Detect which cell encompasses the target text, then output its (X, Y) center coordinate. 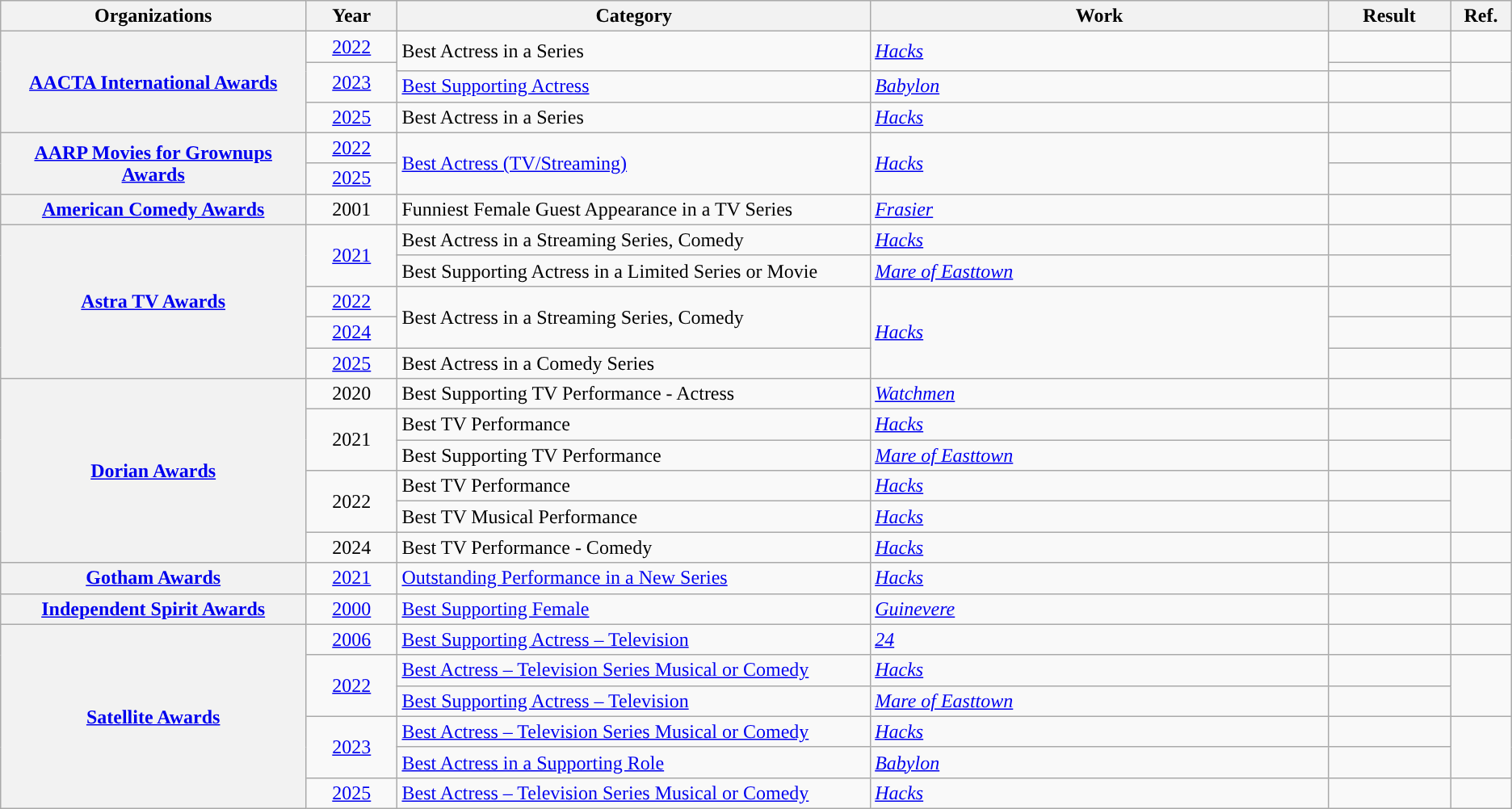
Best TV Performance - Comedy (634, 547)
Result (1389, 16)
Best Actress in a Comedy Series (634, 363)
Best Supporting TV Performance - Actress (634, 394)
Best Supporting Female (634, 609)
Dorian Awards (153, 471)
Best Actress (TV/Streaming) (634, 163)
2020 (352, 394)
2000 (352, 609)
2001 (352, 209)
Independent Spirit Awards (153, 609)
Astra TV Awards (153, 301)
Ref. (1481, 16)
Outstanding Performance in a New Series (634, 578)
Watchmen (1100, 394)
Category (634, 16)
Funniest Female Guest Appearance in a TV Series (634, 209)
AARP Movies for Grownups Awards (153, 163)
Satellite Awards (153, 716)
24 (1100, 639)
2006 (352, 639)
Gotham Awards (153, 578)
Year (352, 16)
Best Supporting Actress in a Limited Series or Movie (634, 270)
American Comedy Awards (153, 209)
Best Actress in a Supporting Role (634, 762)
Best Supporting TV Performance (634, 455)
Organizations (153, 16)
AACTA International Awards (153, 82)
Frasier (1100, 209)
Work (1100, 16)
Best Supporting Actress (634, 86)
Guinevere (1100, 609)
Best TV Musical Performance (634, 517)
